Capture the cell that displays the provided text and extract its (X, Y) central coordinate. 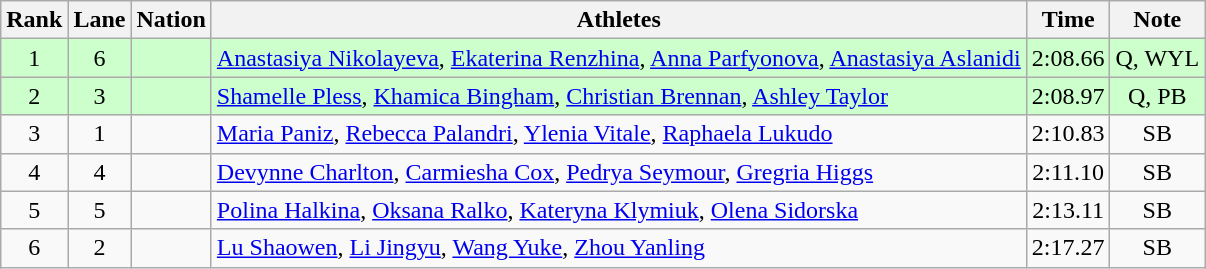
Time (1068, 20)
2:08.66 (1068, 58)
Rank (34, 20)
Lu Shaowen, Li Jingyu, Wang Yuke, Zhou Yanling (618, 248)
Q, PB (1158, 96)
2:08.97 (1068, 96)
Maria Paniz, Rebecca Palandri, Ylenia Vitale, Raphaela Lukudo (618, 134)
2:13.11 (1068, 210)
Nation (171, 20)
Anastasiya Nikolayeva, Ekaterina Renzhina, Anna Parfyonova, Anastasiya Aslanidi (618, 58)
Polina Halkina, Oksana Ralko, Kateryna Klymiuk, Olena Sidorska (618, 210)
Q, WYL (1158, 58)
2:17.27 (1068, 248)
Devynne Charlton, Carmiesha Cox, Pedrya Seymour, Gregria Higgs (618, 172)
2:10.83 (1068, 134)
Shamelle Pless, Khamica Bingham, Christian Brennan, Ashley Taylor (618, 96)
Note (1158, 20)
Lane (100, 20)
Athletes (618, 20)
2:11.10 (1068, 172)
